Search for the cell housing the specified text and yield its [X, Y] center coordinate. 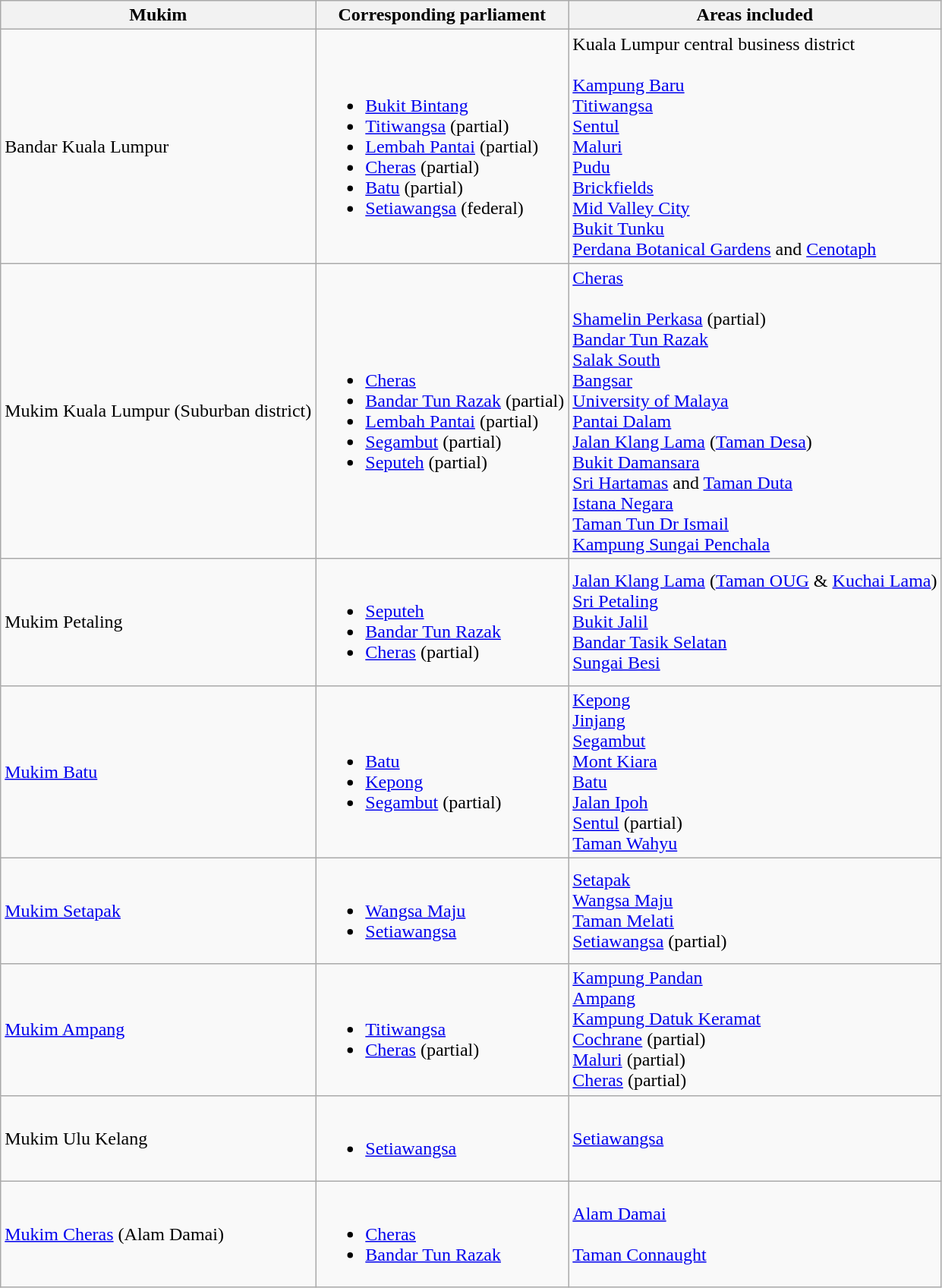
BatuKepongSegambut (partial) [442, 771]
TitiwangsaCheras (partial) [442, 1029]
SeputehBandar Tun RazakCheras (partial) [442, 622]
Bukit BintangTitiwangsa (partial)Lembah Pantai (partial)Cheras (partial)Batu (partial)Setiawangsa (federal) [442, 146]
KepongJinjang Segambut Mont Kiara Batu Jalan Ipoh Sentul (partial) Taman Wahyu [755, 771]
Mukim [158, 15]
Kampung PandanAmpang Kampung Datuk Keramat Cochrane (partial) Maluri (partial) Cheras (partial) [755, 1029]
Mukim Cheras (Alam Damai) [158, 1234]
Areas included [755, 15]
Mukim Ulu Kelang [158, 1138]
Mukim Setapak [158, 911]
SetapakWangsa Maju Taman Melati Setiawangsa (partial) [755, 911]
Corresponding parliament [442, 15]
Alam DamaiTaman Connaught [755, 1234]
CherasBandar Tun Razak (partial)Lembah Pantai (partial)Segambut (partial)Seputeh (partial) [442, 411]
Jalan Klang Lama (Taman OUG & Kuchai Lama)Sri Petaling Bukit Jalil Bandar Tasik Selatan Sungai Besi [755, 622]
Mukim Batu [158, 771]
Mukim Ampang [158, 1029]
Wangsa MajuSetiawangsa [442, 911]
Mukim Kuala Lumpur (Suburban district) [158, 411]
Bandar Kuala Lumpur [158, 146]
CherasBandar Tun Razak [442, 1234]
Mukim Petaling [158, 622]
